Extract the [X, Y] coordinate from the center of the cell holding the provided text.  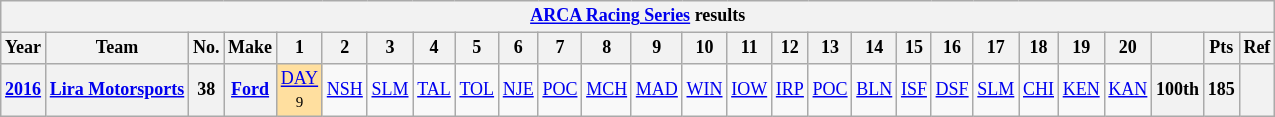
3 [390, 48]
NSH [344, 90]
TAL [434, 90]
100th [1178, 90]
38 [206, 90]
ISF [914, 90]
12 [790, 48]
BLN [874, 90]
IOW [750, 90]
No. [206, 48]
9 [656, 48]
20 [1128, 48]
MAD [656, 90]
Lira Motorsports [116, 90]
1 [299, 48]
Ref [1257, 48]
10 [704, 48]
2 [344, 48]
WIN [704, 90]
8 [607, 48]
DSF [952, 90]
CHI [1039, 90]
18 [1039, 48]
NJE [518, 90]
5 [476, 48]
TOL [476, 90]
7 [560, 48]
KAN [1128, 90]
4 [434, 48]
11 [750, 48]
Team [116, 48]
IRP [790, 90]
13 [830, 48]
2016 [24, 90]
6 [518, 48]
Pts [1221, 48]
14 [874, 48]
17 [996, 48]
Year [24, 48]
DAY9 [299, 90]
ARCA Racing Series results [638, 16]
Make [250, 48]
MCH [607, 90]
19 [1081, 48]
185 [1221, 90]
Ford [250, 90]
15 [914, 48]
16 [952, 48]
KEN [1081, 90]
